Find where the given text appears and provide that cell's center as [x, y] coordinate. 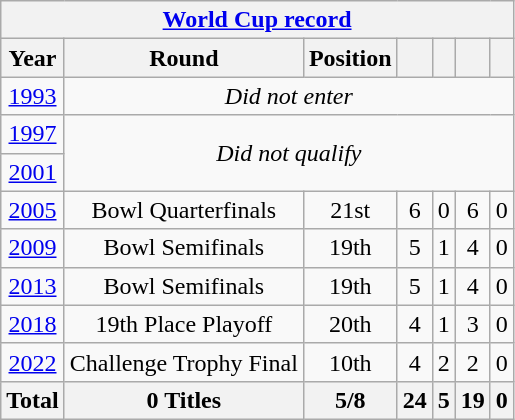
2018 [33, 324]
World Cup record [258, 20]
10th [350, 362]
3 [472, 324]
0 Titles [184, 400]
Challenge Trophy Final [184, 362]
1993 [33, 96]
19th Place Playoff [184, 324]
2001 [33, 172]
5/8 [350, 400]
Round [184, 58]
19 [472, 400]
Did not qualify [288, 153]
24 [414, 400]
2005 [33, 210]
2022 [33, 362]
2009 [33, 248]
2013 [33, 286]
20th [350, 324]
1997 [33, 134]
Bowl Quarterfinals [184, 210]
Total [33, 400]
Year [33, 58]
Position [350, 58]
21st [350, 210]
Did not enter [288, 96]
